Pinpoint the cell where the given text exists, returning its (X, Y) midpoint coordinate. 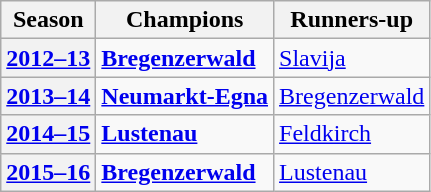
Champions (185, 20)
2012–13 (48, 58)
Runners-up (352, 20)
2013–14 (48, 96)
2014–15 (48, 134)
2015–16 (48, 172)
Season (48, 20)
Feldkirch (352, 134)
Slavija (352, 58)
Neumarkt-Egna (185, 96)
